Find where the given text appears and provide that cell's center as (X, Y) coordinate. 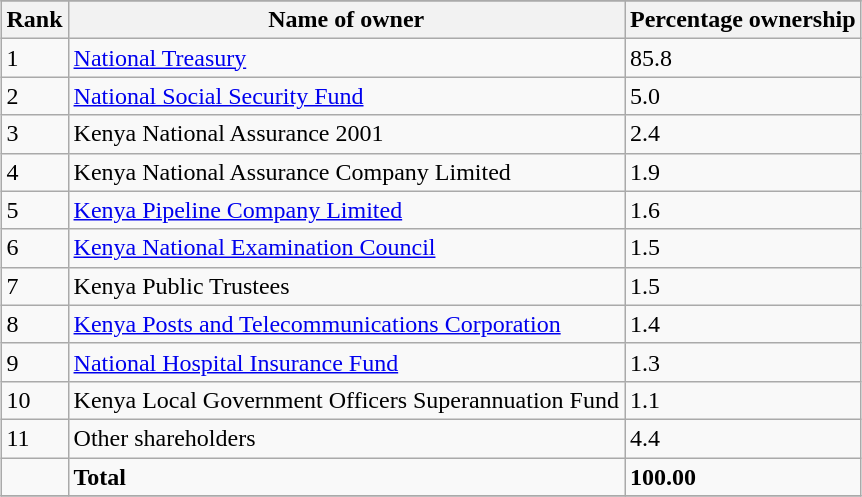
7 (34, 286)
Kenya Posts and Telecommunications Corporation (346, 324)
National Hospital Insurance Fund (346, 362)
5 (34, 210)
Percentage ownership (742, 20)
National Social Security Fund (346, 96)
1 (34, 58)
Rank (34, 20)
10 (34, 400)
2.4 (742, 134)
2 (34, 96)
4.4 (742, 438)
5.0 (742, 96)
4 (34, 172)
9 (34, 362)
1.4 (742, 324)
Kenya Pipeline Company Limited (346, 210)
1.1 (742, 400)
Total (346, 477)
Other shareholders (346, 438)
8 (34, 324)
Kenya National Examination Council (346, 248)
Kenya Public Trustees (346, 286)
85.8 (742, 58)
Kenya National Assurance 2001 (346, 134)
3 (34, 134)
11 (34, 438)
Name of owner (346, 20)
1.3 (742, 362)
1.9 (742, 172)
6 (34, 248)
Kenya National Assurance Company Limited (346, 172)
Kenya Local Government Officers Superannuation Fund (346, 400)
1.6 (742, 210)
National Treasury (346, 58)
100.00 (742, 477)
